Return [X, Y] of the center of cell containing provided text 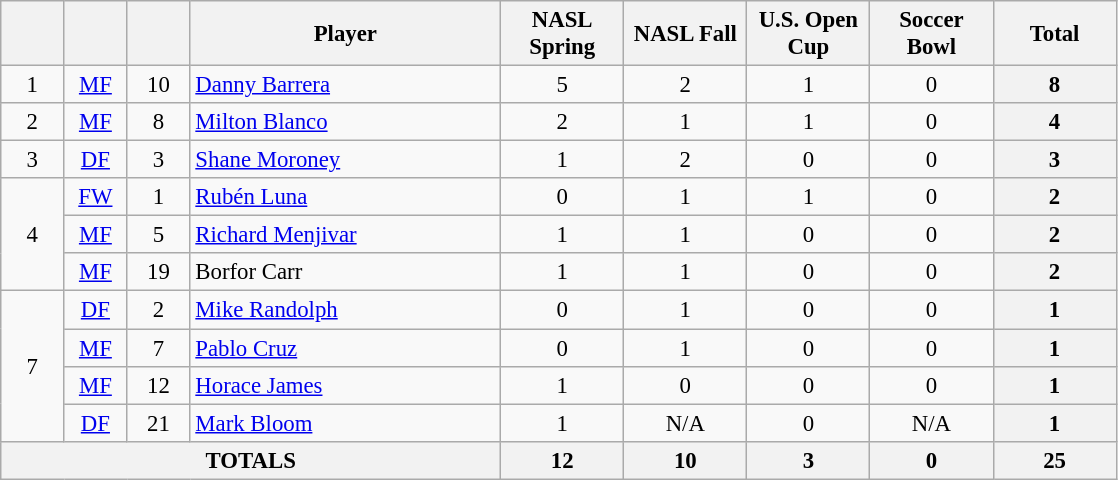
Horace James [346, 385]
Total [1054, 34]
21 [158, 423]
Pablo Cruz [346, 348]
Mark Bloom [346, 423]
Borfor Carr [346, 273]
Mike Randolph [346, 310]
Player [346, 34]
Richard Menjivar [346, 235]
Soccer Bowl [932, 34]
NASL Fall [686, 34]
Danny Barrera [346, 85]
U.S. Open Cup [808, 34]
Shane Moroney [346, 160]
FW [96, 197]
19 [158, 273]
TOTALS [251, 460]
Milton Blanco [346, 122]
NASL Spring [562, 34]
25 [1054, 460]
Rubén Luna [346, 197]
